Return the (x, y) coordinate for the center point of the cell that contains the specified text.  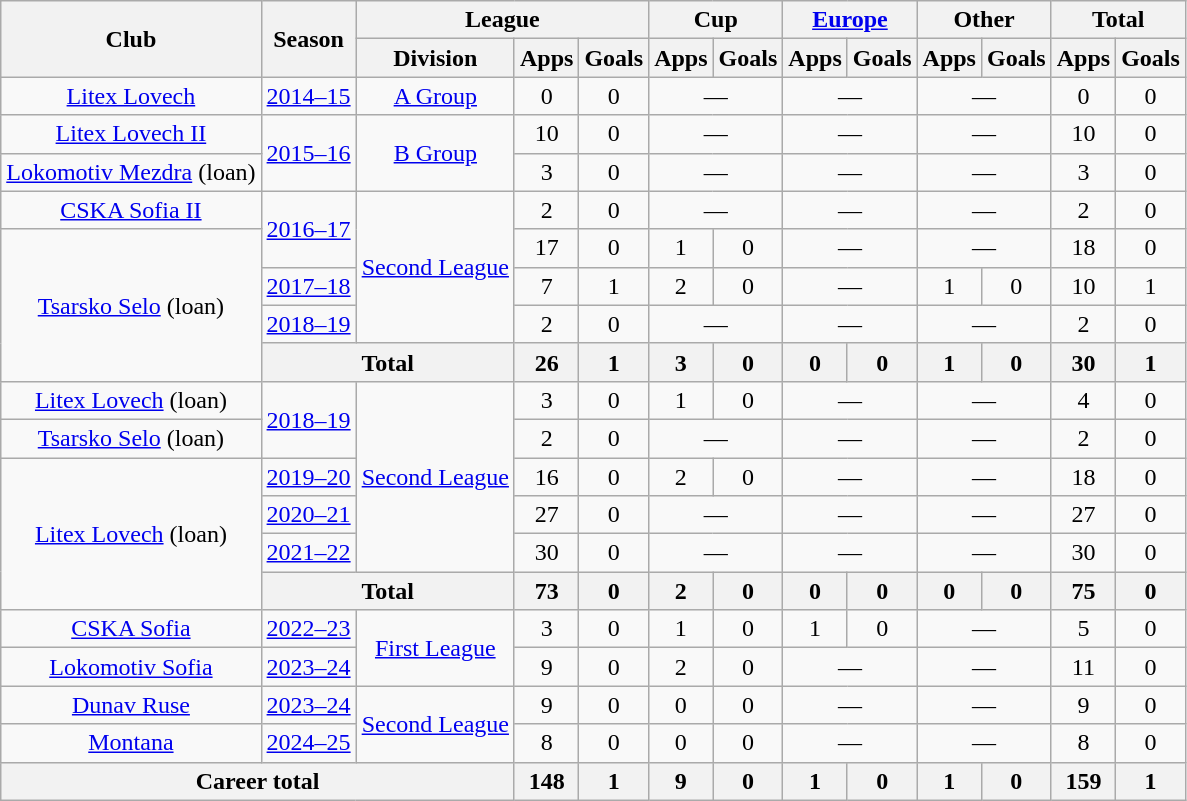
A Group (435, 96)
75 (1083, 591)
Montana (131, 743)
73 (546, 591)
Other (984, 20)
Lokomotiv Sofia (131, 667)
Dunav Ruse (131, 705)
Club (131, 39)
2014–15 (308, 96)
2024–25 (308, 743)
Division (435, 58)
26 (546, 362)
4 (1083, 400)
2016–17 (308, 229)
2020–21 (308, 515)
Europe (850, 20)
CSKA Sofia II (131, 210)
2015–16 (308, 153)
Lokomotiv Mezdra (loan) (131, 172)
Career total (258, 781)
CSKA Sofia (131, 629)
7 (546, 286)
League (502, 20)
2022–23 (308, 629)
148 (546, 781)
159 (1083, 781)
B Group (435, 153)
Cup (716, 20)
11 (1083, 667)
Season (308, 39)
2019–20 (308, 477)
First League (435, 648)
2017–18 (308, 286)
Litex Lovech (131, 96)
Litex Lovech II (131, 134)
5 (1083, 629)
2021–22 (308, 553)
16 (546, 477)
17 (546, 248)
